Determine the [X, Y] coordinate at the center of the cell enclosing the given text.  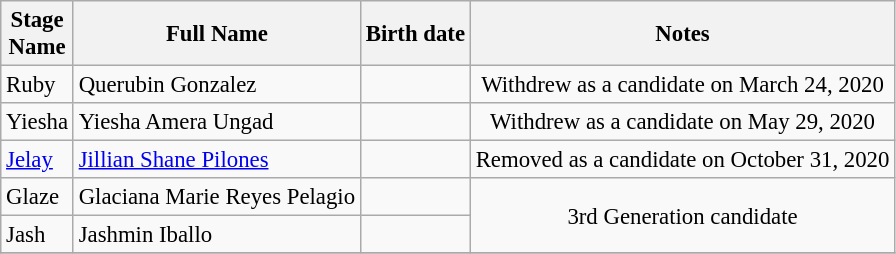
Jelay [38, 160]
Jillian Shane Pilones [216, 160]
Birth date [415, 34]
Notes [682, 34]
StageName [38, 34]
Jashmin Iballo [216, 235]
Yiesha Amera Ungad [216, 122]
3rd Generation candidate [682, 216]
Glaciana Marie Reyes Pelagio [216, 197]
Glaze [38, 197]
Removed as a candidate on October 31, 2020 [682, 160]
Full Name [216, 34]
Withdrew as a candidate on March 24, 2020 [682, 85]
Ruby [38, 85]
Querubin Gonzalez [216, 85]
Yiesha [38, 122]
Jash [38, 235]
Withdrew as a candidate on May 29, 2020 [682, 122]
